Determine the (x, y) coordinate at the center of the cell enclosing the given text.  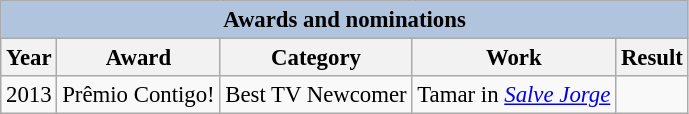
Year (29, 58)
Work (514, 58)
Result (652, 58)
Tamar in Salve Jorge (514, 95)
2013 (29, 95)
Awards and nominations (344, 20)
Best TV Newcomer (316, 95)
Award (138, 58)
Prêmio Contigo! (138, 95)
Category (316, 58)
